Detect which cell encompasses the target text, then output its (x, y) center coordinate. 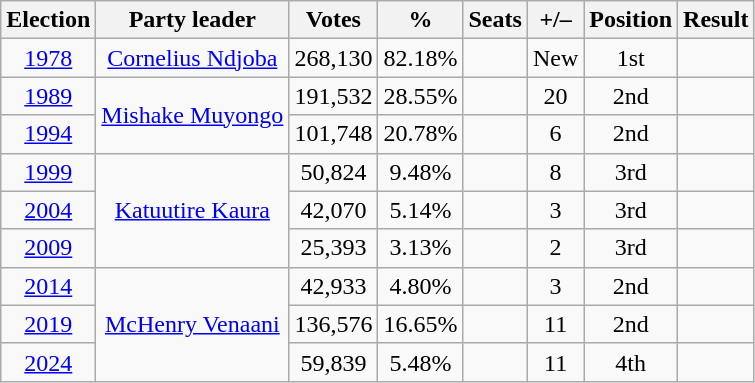
Votes (334, 20)
Katuutire Kaura (192, 210)
9.48% (420, 172)
Cornelius Ndjoba (192, 58)
3.13% (420, 248)
2 (555, 248)
% (420, 20)
2019 (48, 324)
1994 (48, 134)
59,839 (334, 362)
28.55% (420, 96)
101,748 (334, 134)
New (555, 58)
268,130 (334, 58)
Result (716, 20)
136,576 (334, 324)
20 (555, 96)
5.48% (420, 362)
4.80% (420, 286)
82.18% (420, 58)
6 (555, 134)
1999 (48, 172)
5.14% (420, 210)
2009 (48, 248)
1989 (48, 96)
191,532 (334, 96)
8 (555, 172)
+/– (555, 20)
Mishake Muyongo (192, 115)
4th (631, 362)
42,070 (334, 210)
42,933 (334, 286)
25,393 (334, 248)
2004 (48, 210)
Election (48, 20)
2014 (48, 286)
20.78% (420, 134)
Party leader (192, 20)
16.65% (420, 324)
McHenry Venaani (192, 324)
1978 (48, 58)
2024 (48, 362)
50,824 (334, 172)
Position (631, 20)
Seats (495, 20)
1st (631, 58)
